Output the [X, Y] coordinate of the center of the cell containing the given text.  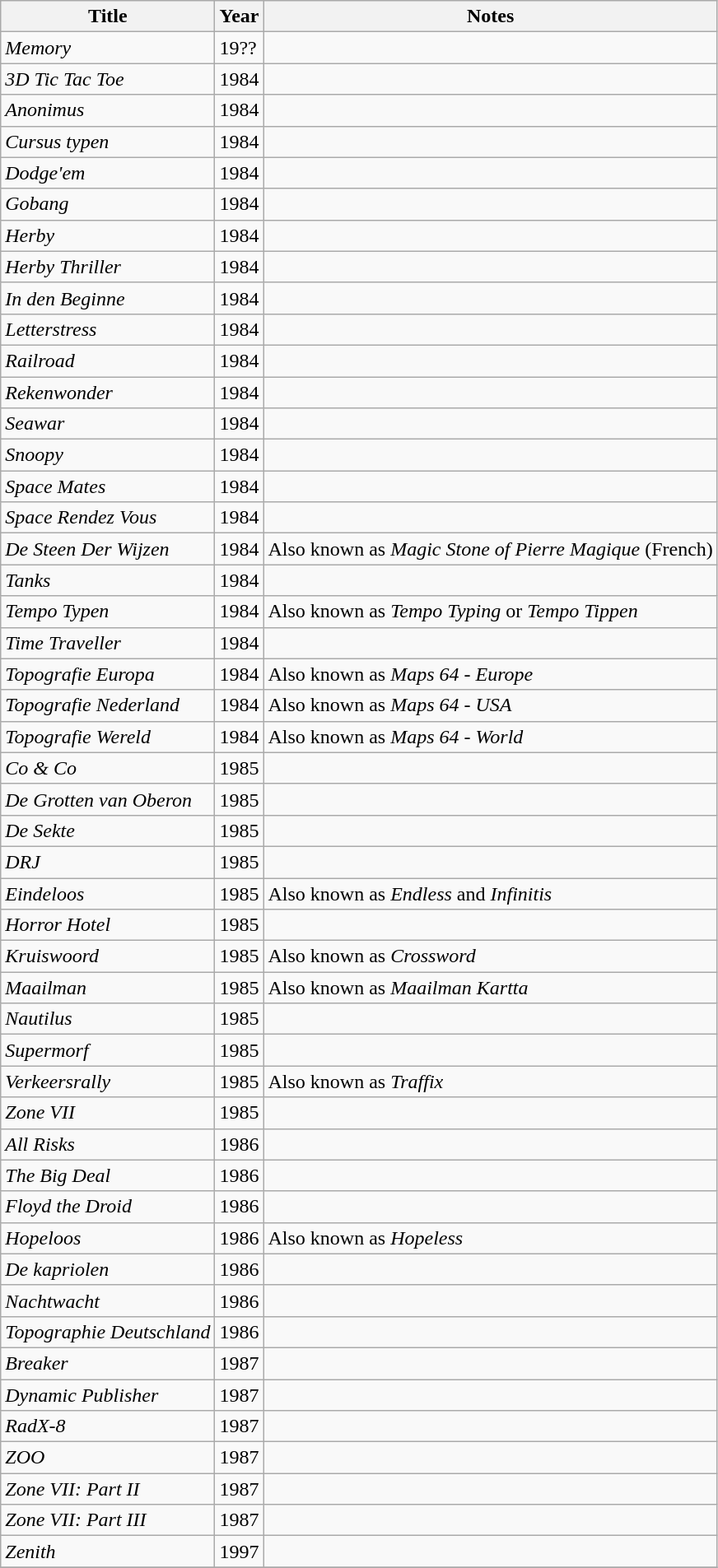
Nachtwacht [108, 1300]
Tempo Typen [108, 612]
Herby [108, 235]
Also known as Tempo Typing or Tempo Tippen [491, 612]
1997 [239, 1552]
Year [239, 16]
Topographie Deutschland [108, 1332]
Floyd the Droid [108, 1207]
Also known as Crossword [491, 956]
Seawar [108, 424]
DRJ [108, 862]
Zone VII: Part II [108, 1489]
Kruiswoord [108, 956]
The Big Deal [108, 1175]
Topografie Nederland [108, 705]
Cursus typen [108, 142]
Railroad [108, 361]
ZOO [108, 1458]
Space Rendez Vous [108, 518]
Also known as Maps 64 - Europe [491, 674]
Breaker [108, 1363]
Letterstress [108, 329]
Herby Thriller [108, 267]
De Sekte [108, 831]
Dodge'em [108, 173]
Also known as Magic Stone of Pierre Magique (French) [491, 549]
Zenith [108, 1552]
Topografie Wereld [108, 737]
Zone VII: Part III [108, 1520]
De kapriolen [108, 1269]
Eindeloos [108, 893]
Title [108, 16]
Also known as Maailman Kartta [491, 988]
Maailman [108, 988]
3D Tic Tac Toe [108, 79]
19?? [239, 48]
Gobang [108, 204]
Snoopy [108, 455]
Also known as Maps 64 - USA [491, 705]
Supermorf [108, 1050]
Time Traveller [108, 643]
In den Beginne [108, 298]
Also known as Endless and Infinitis [491, 893]
Verkeersrally [108, 1082]
All Risks [108, 1144]
RadX-8 [108, 1426]
Horror Hotel [108, 925]
Anonimus [108, 110]
Also known as Traffix [491, 1082]
Rekenwonder [108, 393]
Co & Co [108, 768]
Dynamic Publisher [108, 1395]
Topografie Europa [108, 674]
Notes [491, 16]
Space Mates [108, 486]
Zone VII [108, 1113]
Nautilus [108, 1019]
Memory [108, 48]
Hopeloos [108, 1238]
Also known as Maps 64 - World [491, 737]
De Steen Der Wijzen [108, 549]
Tanks [108, 580]
De Grotten van Oberon [108, 799]
Also known as Hopeless [491, 1238]
